For the text-containing cell, return its midpoint in (X, Y) coordinate format. 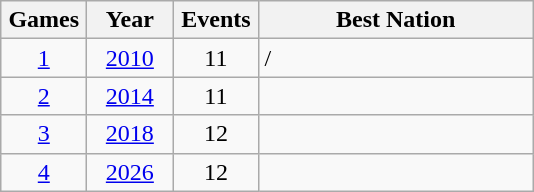
2014 (130, 96)
1 (44, 58)
2018 (130, 134)
2010 (130, 58)
Year (130, 20)
/ (396, 58)
Events (216, 20)
2026 (130, 172)
3 (44, 134)
Best Nation (396, 20)
2 (44, 96)
4 (44, 172)
Games (44, 20)
